Capture the cell that displays the provided text and extract its (X, Y) central coordinate. 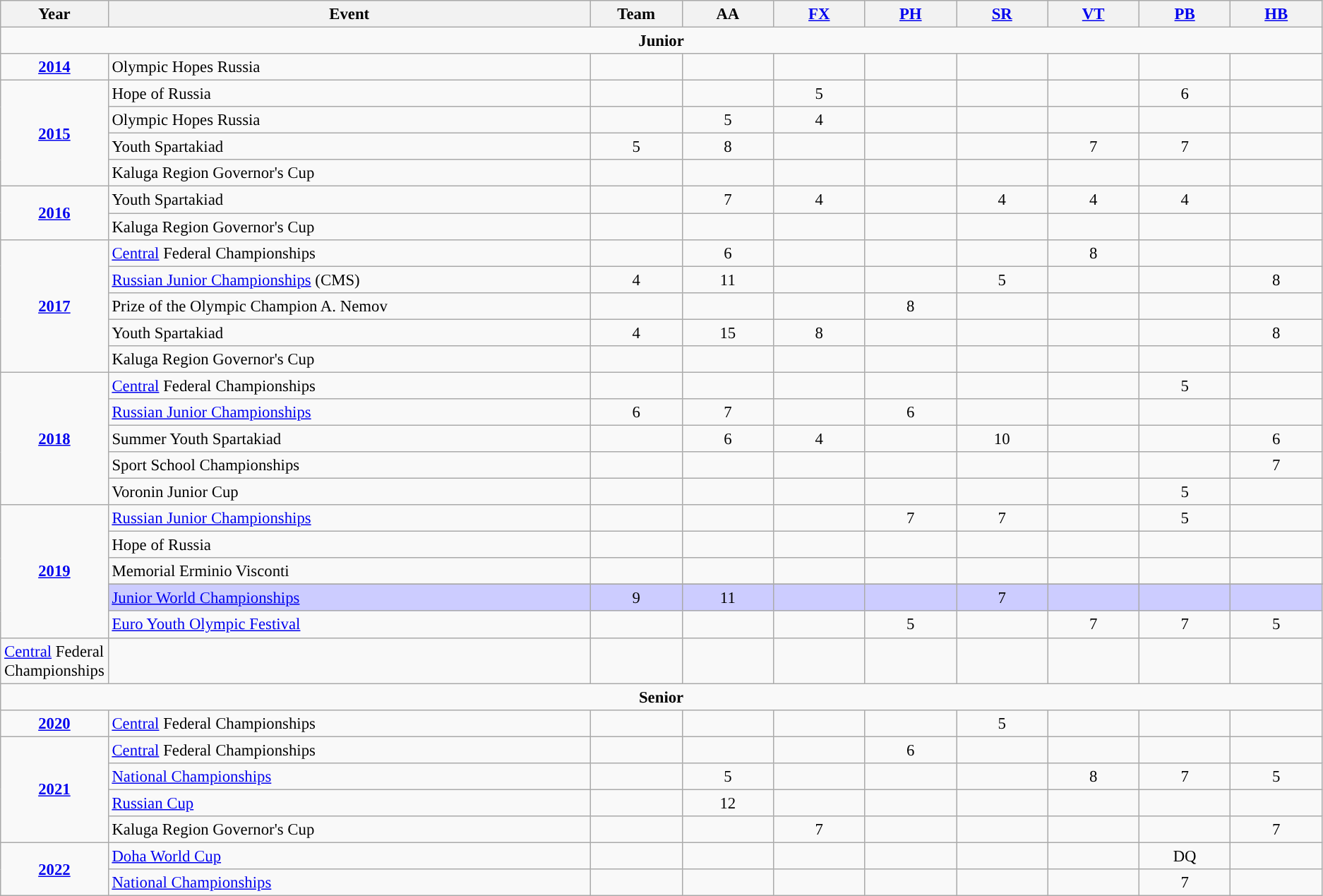
Junior (661, 41)
HB (1276, 14)
SR (1001, 14)
Senior (661, 697)
2021 (54, 789)
PH (911, 14)
2014 (54, 67)
2018 (54, 438)
AA (727, 14)
Event (349, 14)
Team (636, 14)
VT (1093, 14)
Doha World Cup (349, 856)
12 (727, 803)
2015 (54, 133)
2017 (54, 306)
2020 (54, 723)
Voronin Junior Cup (349, 492)
Memorial Erminio Visconti (349, 571)
2019 (54, 571)
Russian Cup (349, 803)
FX (819, 14)
2016 (54, 213)
Russian Junior Championships (CMS) (349, 280)
Junior World Championships (349, 598)
Prize of the Olympic Champion A. Nemov (349, 306)
DQ (1185, 856)
9 (636, 598)
Summer Youth Spartakiad (349, 438)
2022 (54, 868)
Year (54, 14)
Sport School Championships (349, 465)
Euro Youth Olympic Festival (349, 625)
15 (727, 333)
10 (1001, 438)
PB (1185, 14)
